Return the (X, Y) coordinate for the center point of the cell that contains the specified text.  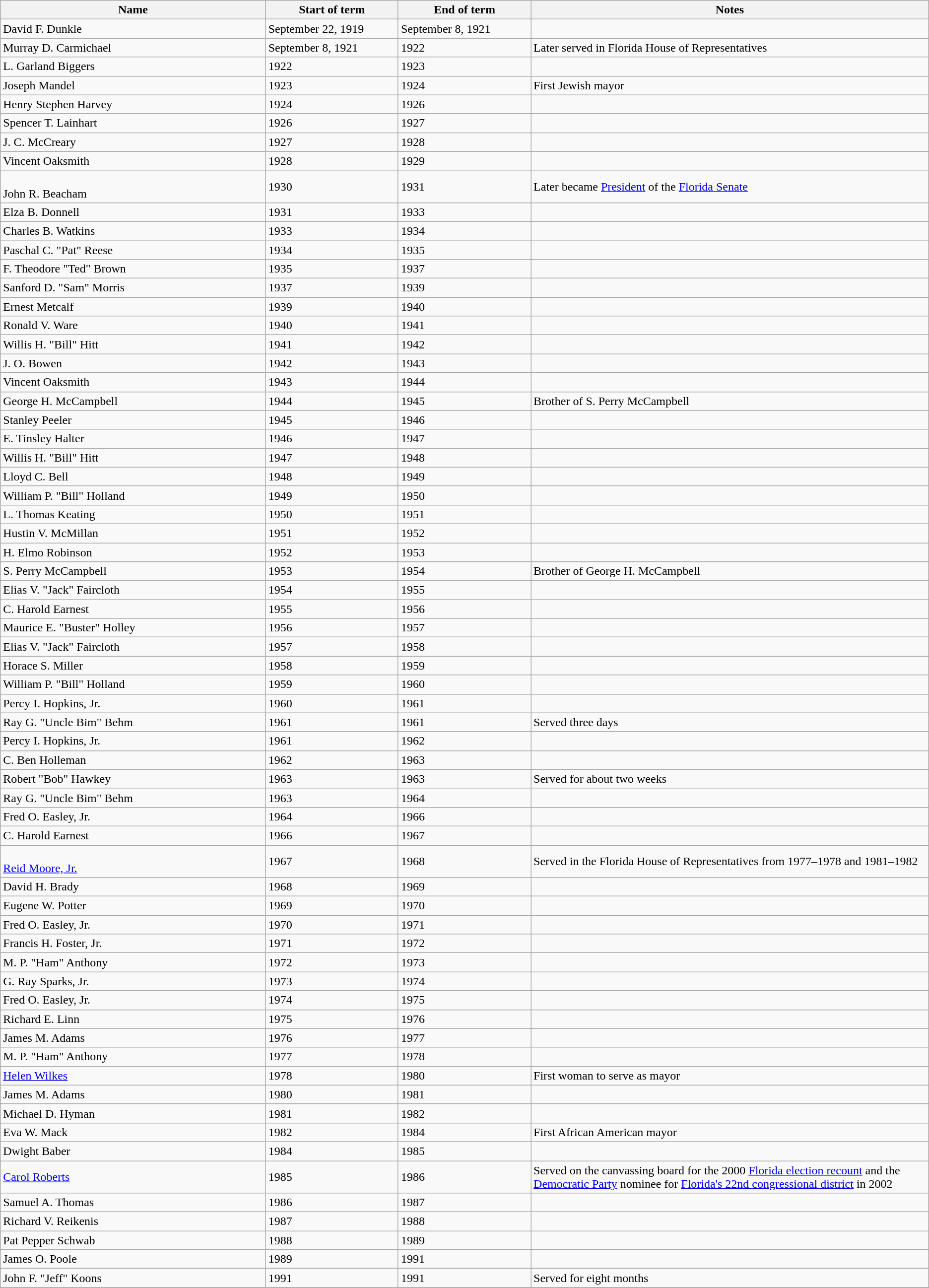
S. Perry McCampbell (133, 571)
David H. Brady (133, 887)
Henry Stephen Harvey (133, 104)
Helen Wilkes (133, 1076)
Pat Pepper Schwab (133, 1240)
E. Tinsley Halter (133, 439)
Brother of S. Perry McCampbell (730, 401)
Served in the Florida House of Representatives from 1977–1978 and 1981–1982 (730, 861)
David F. Dunkle (133, 29)
Name (133, 10)
Murray D. Carmichael (133, 48)
Eva W. Mack (133, 1132)
Later served in Florida House of Representatives (730, 48)
First woman to serve as mayor (730, 1076)
C. Ben Holleman (133, 760)
Eugene W. Potter (133, 906)
Notes (730, 10)
Start of term (332, 10)
Served for eight months (730, 1278)
Charles B. Watkins (133, 231)
Brother of George H. McCampbell (730, 571)
J. O. Bowen (133, 363)
Richard E. Linn (133, 1019)
Francis H. Foster, Jr. (133, 944)
Ronald V. Ware (133, 326)
John R. Beacham (133, 187)
First African American mayor (730, 1132)
Joseph Mandel (133, 85)
Samuel A. Thomas (133, 1203)
September 22, 1919 (332, 29)
Served three days (730, 722)
1929 (464, 161)
James O. Poole (133, 1259)
Served for about two weeks (730, 779)
End of term (464, 10)
H. Elmo Robinson (133, 552)
L. Thomas Keating (133, 514)
Horace S. Miller (133, 666)
Robert "Bob" Hawkey (133, 779)
G. Ray Sparks, Jr. (133, 981)
First Jewish mayor (730, 85)
Sanford D. "Sam" Morris (133, 288)
Maurice E. "Buster" Holley (133, 628)
J. C. McCreary (133, 142)
Hustin V. McMillan (133, 533)
1930 (332, 187)
Reid Moore, Jr. (133, 861)
L. Garland Biggers (133, 67)
Paschal C. "Pat" Reese (133, 250)
John F. "Jeff" Koons (133, 1278)
Later became President of the Florida Senate (730, 187)
F. Theodore "Ted" Brown (133, 269)
George H. McCampbell (133, 401)
Elza B. Donnell (133, 212)
Spencer T. Lainhart (133, 123)
Dwight Baber (133, 1151)
Carol Roberts (133, 1176)
Richard V. Reikenis (133, 1221)
Lloyd C. Bell (133, 476)
Ernest Metcalf (133, 307)
Michael D. Hyman (133, 1113)
Stanley Peeler (133, 420)
